Return the [x, y] coordinate for the center point of the cell that contains the specified text.  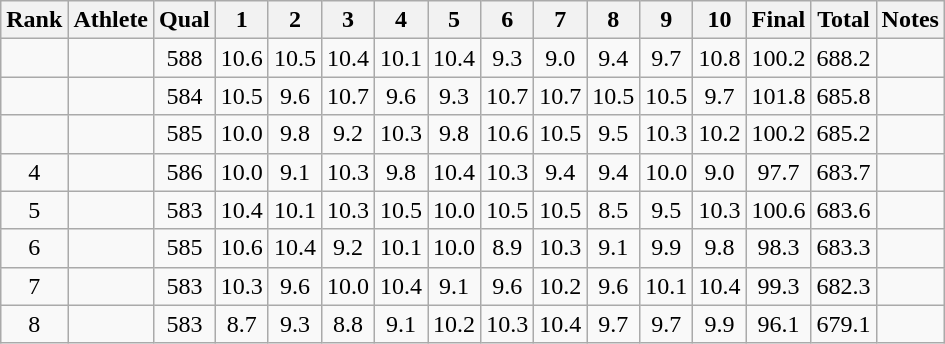
Rank [34, 20]
586 [185, 172]
10.8 [720, 58]
97.7 [778, 172]
8.8 [348, 324]
8.7 [242, 324]
101.8 [778, 96]
Athlete [111, 20]
10 [720, 20]
679.1 [844, 324]
Total [844, 20]
8.9 [508, 248]
1 [242, 20]
2 [294, 20]
Final [778, 20]
588 [185, 58]
685.2 [844, 134]
99.3 [778, 286]
683.7 [844, 172]
8.5 [614, 210]
683.3 [844, 248]
Qual [185, 20]
688.2 [844, 58]
685.8 [844, 96]
3 [348, 20]
98.3 [778, 248]
683.6 [844, 210]
682.3 [844, 286]
100.6 [778, 210]
584 [185, 96]
96.1 [778, 324]
Notes [910, 20]
9 [666, 20]
